Extract the (X, Y) coordinate from the center of the cell holding the provided text.  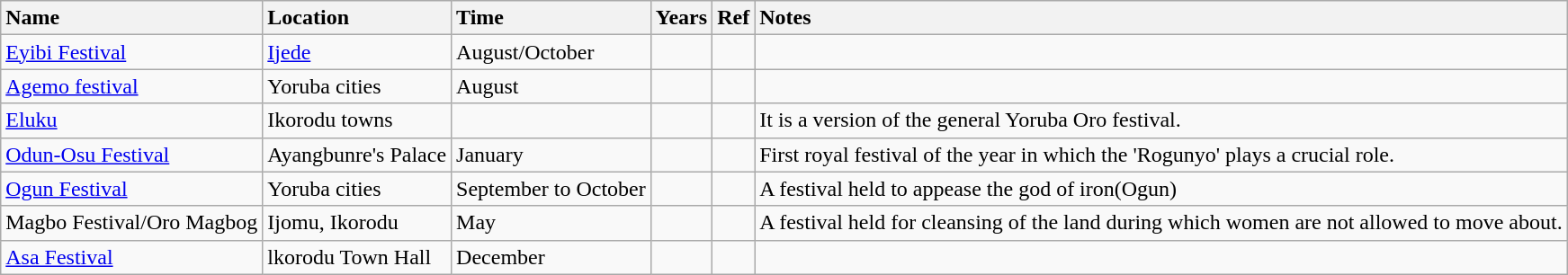
Eluku (131, 120)
Magbo Festival/Oro Magbog (131, 223)
Time (551, 18)
May (551, 223)
Agemo festival (131, 86)
Ijomu, Ikorodu (357, 223)
September to October (551, 189)
A festival held for cleansing of the land during which women are not allowed to move about. (1160, 223)
A festival held to appease the god of iron(Ogun) (1160, 189)
lkorodu Town Hall (357, 257)
Name (131, 18)
August/October (551, 52)
Notes (1160, 18)
January (551, 155)
Location (357, 18)
Odun-Osu Festival (131, 155)
December (551, 257)
August (551, 86)
First royal festival of the year in which the 'Rogunyo' plays a crucial role. (1160, 155)
Years (681, 18)
Asa Festival (131, 257)
Eyibi Festival (131, 52)
Ayangbunre's Palace (357, 155)
Ikorodu towns (357, 120)
It is a version of the general Yoruba Oro festival. (1160, 120)
Ref (734, 18)
Ijede (357, 52)
Ogun Festival (131, 189)
